For the text-containing cell, return its midpoint in (x, y) coordinate format. 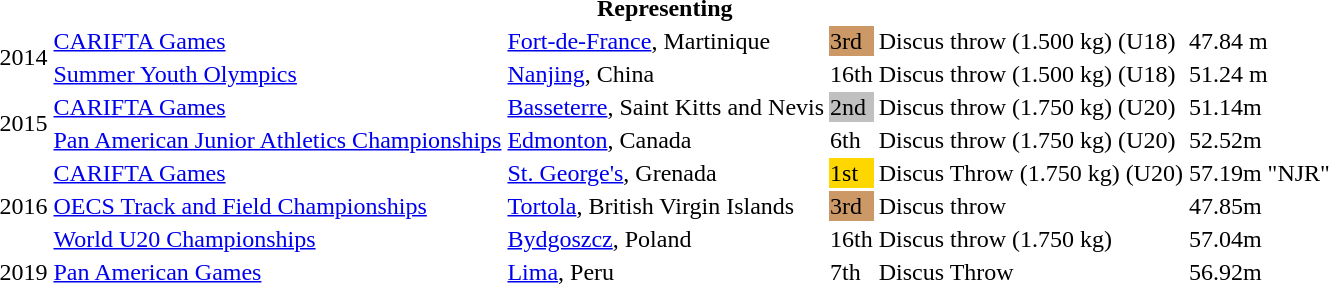
Discus Throw (1.750 kg) (U20) (1030, 173)
Nanjing, China (666, 74)
6th (852, 140)
Summer Youth Olympics (278, 74)
Discus throw (1030, 206)
OECS Track and Field Championships (278, 206)
Pan American Junior Athletics Championships (278, 140)
Bydgoszcz, Poland (666, 239)
Basseterre, Saint Kitts and Nevis (666, 107)
Edmonton, Canada (666, 140)
Tortola, British Virgin Islands (666, 206)
2nd (852, 107)
St. George's, Grenada (666, 173)
Discus throw (1.750 kg) (1030, 239)
Fort-de-France, Martinique (666, 41)
World U20 Championships (278, 239)
1st (852, 173)
